Identify which cell holds the provided text, then report its [x, y] central coordinate. 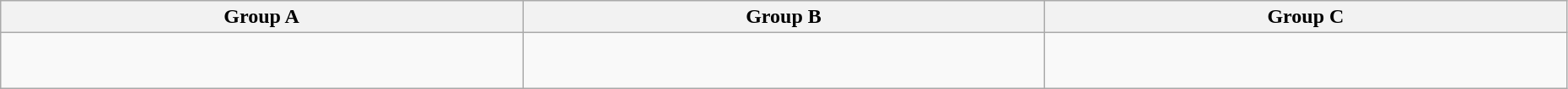
Group C [1306, 17]
Group A [261, 17]
Group B [784, 17]
